From the cell containing the given text, extract its center point as [X, Y] coordinate. 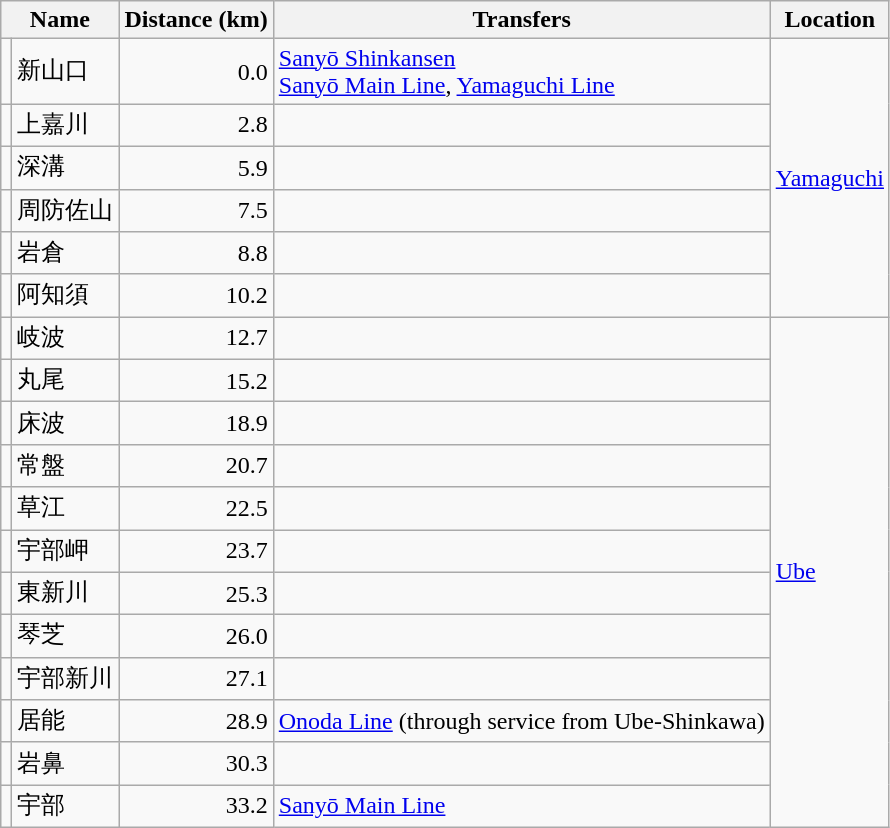
阿知須 [66, 296]
Distance (km) [196, 20]
岐波 [66, 338]
7.5 [196, 210]
28.9 [196, 722]
25.3 [196, 594]
Location [830, 20]
岩鼻 [66, 764]
20.7 [196, 466]
Ube [830, 572]
18.9 [196, 424]
居能 [66, 722]
26.0 [196, 636]
23.7 [196, 552]
深溝 [66, 168]
宇部岬 [66, 552]
5.9 [196, 168]
0.0 [196, 72]
琴芝 [66, 636]
Yamaguchi [830, 178]
床波 [66, 424]
Onoda Line (through service from Ube-Shinkawa) [522, 722]
33.2 [196, 806]
Transfers [522, 20]
27.1 [196, 678]
新山口 [66, 72]
上嘉川 [66, 126]
丸尾 [66, 380]
草江 [66, 508]
30.3 [196, 764]
Sanyō Main Line [522, 806]
宇部新川 [66, 678]
常盤 [66, 466]
15.2 [196, 380]
東新川 [66, 594]
Sanyō ShinkansenSanyō Main Line, Yamaguchi Line [522, 72]
2.8 [196, 126]
周防佐山 [66, 210]
岩倉 [66, 254]
12.7 [196, 338]
8.8 [196, 254]
Name [60, 20]
宇部 [66, 806]
22.5 [196, 508]
10.2 [196, 296]
